Return the [X, Y] coordinate for the center point of the cell that contains the specified text.  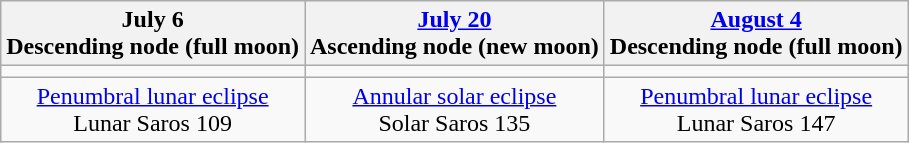
July 6Descending node (full moon) [153, 34]
Penumbral lunar eclipseLunar Saros 147 [756, 110]
Annular solar eclipseSolar Saros 135 [454, 110]
July 20Ascending node (new moon) [454, 34]
August 4Descending node (full moon) [756, 34]
Penumbral lunar eclipseLunar Saros 109 [153, 110]
